For the text-containing cell, return its midpoint in [X, Y] coordinate format. 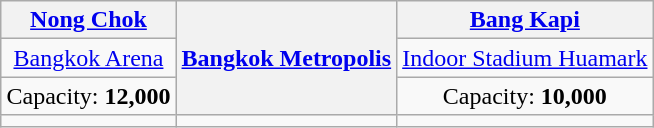
Bangkok Arena [88, 58]
Indoor Stadium Huamark [525, 58]
Bangkok Metropolis [286, 58]
Capacity: 10,000 [525, 96]
Nong Chok [88, 20]
Capacity: 12,000 [88, 96]
Bang Kapi [525, 20]
